Search for the cell housing the specified text and yield its [x, y] center coordinate. 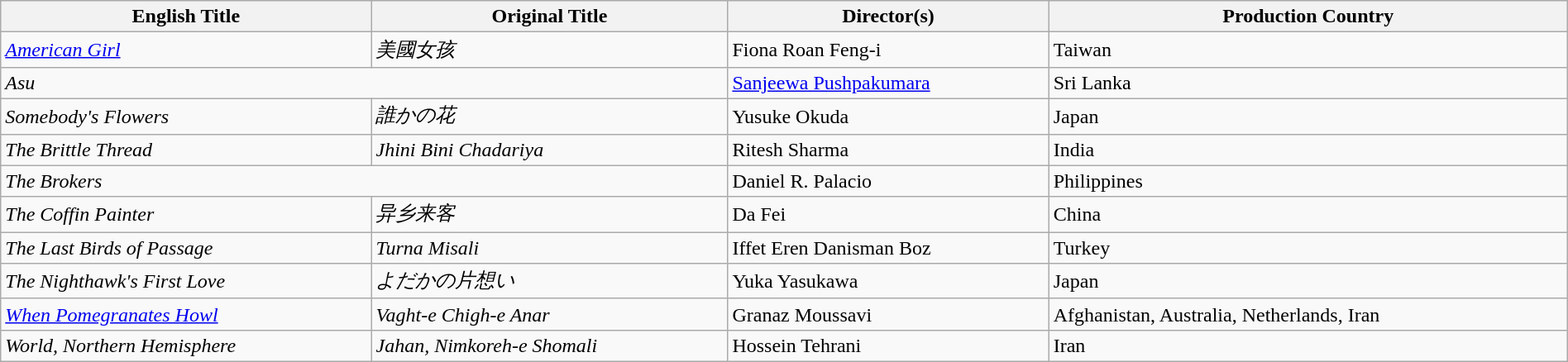
Director(s) [888, 17]
When Pomegranates Howl [186, 314]
Production Country [1308, 17]
Daniel R. Palacio [888, 181]
World, Northern Hemisphere [186, 345]
Somebody's Flowers [186, 116]
The Brokers [364, 181]
The Nighthawk's First Love [186, 281]
Granaz Moussavi [888, 314]
美國女孩 [549, 50]
English Title [186, 17]
Hossein Tehrani [888, 345]
Turna Misali [549, 248]
The Brittle Thread [186, 150]
Philippines [1308, 181]
China [1308, 215]
Turkey [1308, 248]
异乡来客 [549, 215]
Fiona Roan Feng-i [888, 50]
Asu [364, 83]
Iffet Eren Danisman Boz [888, 248]
India [1308, 150]
誰かの花 [549, 116]
Vaght-e Chigh-e Anar [549, 314]
Sri Lanka [1308, 83]
Taiwan [1308, 50]
Da Fei [888, 215]
Ritesh Sharma [888, 150]
Iran [1308, 345]
よだかの片想い [549, 281]
Afghanistan, Australia, Netherlands, Iran [1308, 314]
Yuka Yasukawa [888, 281]
Jahan, Nimkoreh-e Shomali [549, 345]
The Last Birds of Passage [186, 248]
Original Title [549, 17]
Jhini Bini Chadariya [549, 150]
Sanjeewa Pushpakumara [888, 83]
Yusuke Okuda [888, 116]
The Coffin Painter [186, 215]
American Girl [186, 50]
